Detect which cell encompasses the target text, then output its [X, Y] center coordinate. 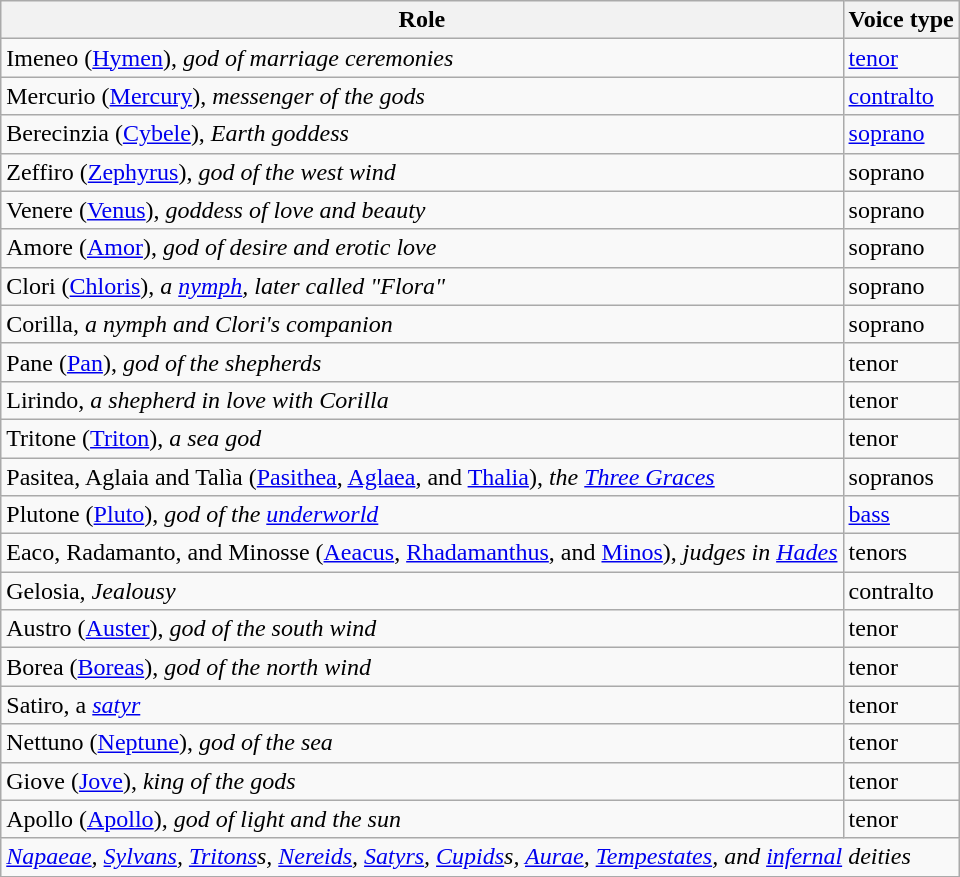
Mercurio (Mercury), messenger of the gods [422, 96]
Berecinzia (Cybele), Earth goddess [422, 134]
Nettuno (Neptune), god of the sea [422, 743]
Lirindo, a shepherd in love with Corilla [422, 400]
Napaeae, Sylvans, Tritonss, Nereids, Satyrs, Cupidss, Aurae, Tempestates, and infernal deities [480, 857]
bass [901, 515]
Plutone (Pluto), god of the underworld [422, 515]
Voice type [901, 20]
Satiro, a satyr [422, 705]
Borea (Boreas), god of the north wind [422, 667]
Pasitea, Aglaia and Talìa (Pasithea, Aglaea, and Thalia), the Three Graces [422, 477]
tenors [901, 553]
Gelosia, Jealousy [422, 591]
Tritone (Triton), a sea god [422, 438]
Zeffiro (Zephyrus), god of the west wind [422, 172]
Giove (Jove), king of the gods [422, 781]
Pane (Pan), god of the shepherds [422, 362]
Amore (Amor), god of desire and erotic love [422, 248]
Corilla, a nymph and Clori's companion [422, 324]
Clori (Chloris), a nymph, later called "Flora" [422, 286]
Imeneo (Hymen), god of marriage ceremonies [422, 58]
Apollo (Apollo), god of light and the sun [422, 819]
Role [422, 20]
Venere (Venus), goddess of love and beauty [422, 210]
sopranos [901, 477]
Eaco, Radamanto, and Minosse (Aeacus, Rhadamanthus, and Minos), judges in Hades [422, 553]
Austro (Auster), god of the south wind [422, 629]
